Find where the given text appears and provide that cell's center as [X, Y] coordinate. 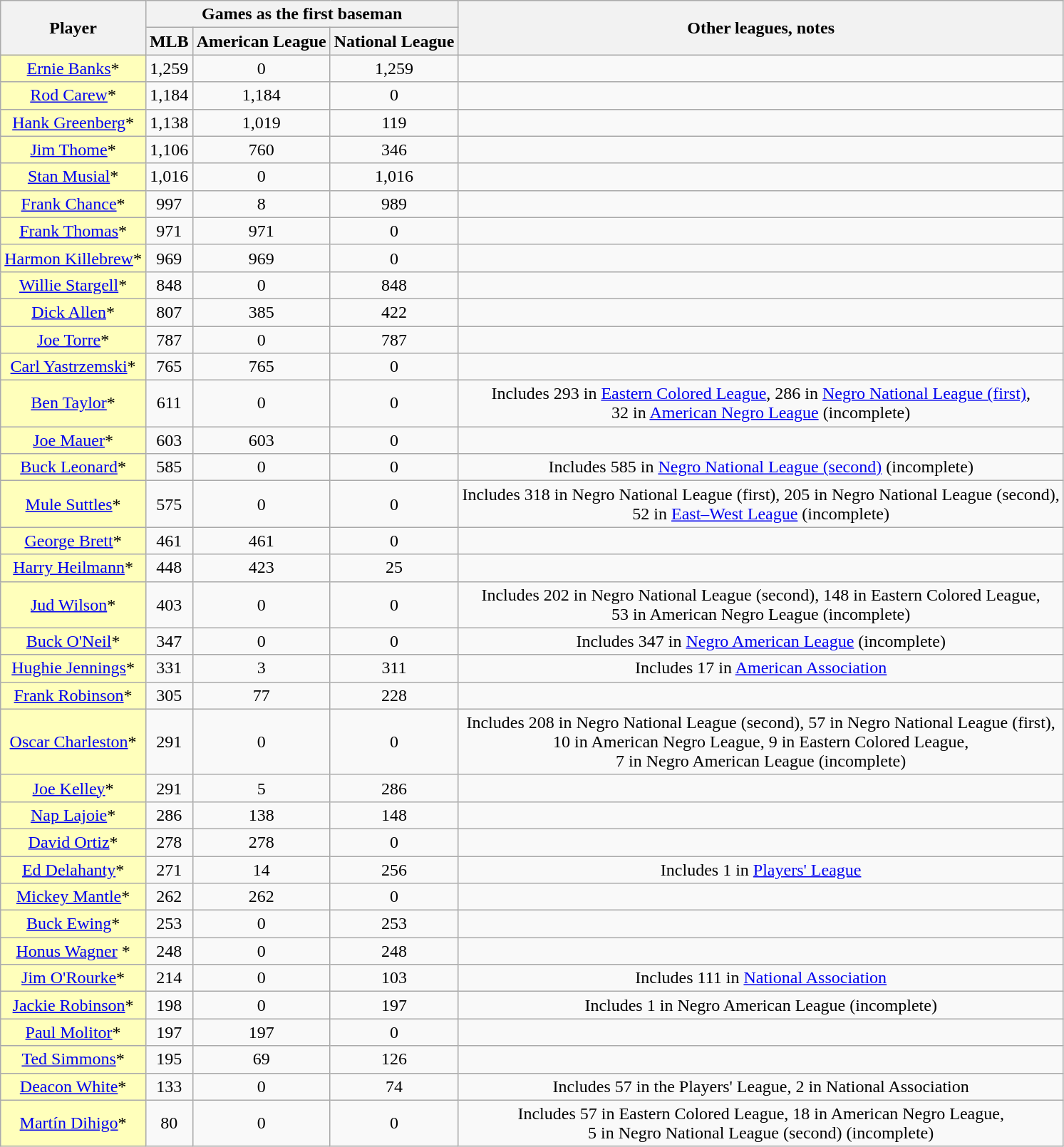
Includes 57 in Eastern Colored League, 18 in American Negro League, 5 in Negro National League (second) (incomplete) [761, 1123]
Frank Robinson* [73, 695]
Ben Taylor* [73, 403]
Carl Yastrzemski* [73, 367]
George Brett* [73, 541]
Ted Simmons* [73, 1059]
1,019 [261, 123]
Includes 293 in Eastern Colored League, 286 in Negro National League (first), 32 in American Negro League (incomplete) [761, 403]
Hank Greenberg* [73, 123]
Includes 202 in Negro National League (second), 148 in Eastern Colored League, 53 in American Negro League (incomplete) [761, 604]
311 [394, 668]
Player [73, 28]
8 [261, 204]
Stan Musial* [73, 177]
422 [394, 312]
74 [394, 1086]
103 [394, 978]
National League [394, 41]
Ed Delahanty* [73, 870]
1,106 [169, 150]
David Ortiz* [73, 842]
989 [394, 204]
77 [261, 695]
3 [261, 668]
Frank Thomas* [73, 231]
Ernie Banks* [73, 68]
228 [394, 695]
25 [394, 568]
American League [261, 41]
Buck Leonard* [73, 467]
Mickey Mantle* [73, 897]
Includes 347 in Negro American League (incomplete) [761, 641]
575 [169, 504]
Includes 111 in National Association [761, 978]
69 [261, 1059]
214 [169, 978]
MLB [169, 41]
Nap Lajoie* [73, 815]
Frank Chance* [73, 204]
Martín Dihigo* [73, 1123]
Oscar Charleston* [73, 742]
138 [261, 815]
Buck Ewing* [73, 924]
1,138 [169, 123]
331 [169, 668]
Games as the first baseman [302, 14]
Joe Kelley* [73, 788]
195 [169, 1059]
198 [169, 1005]
Jud Wilson* [73, 604]
347 [169, 641]
Paul Molitor* [73, 1032]
126 [394, 1059]
14 [261, 870]
807 [169, 312]
305 [169, 695]
448 [169, 568]
611 [169, 403]
Honus Wagner * [73, 951]
Includes 17 in American Association [761, 668]
5 [261, 788]
Hughie Jennings* [73, 668]
Other leagues, notes [761, 28]
119 [394, 123]
Willie Stargell* [73, 285]
Joe Mauer* [73, 440]
403 [169, 604]
148 [394, 815]
133 [169, 1086]
Buck O'Neil* [73, 641]
997 [169, 204]
Includes 585 in Negro National League (second) (incomplete) [761, 467]
80 [169, 1123]
385 [261, 312]
Includes 1 in Negro American League (incomplete) [761, 1005]
585 [169, 467]
256 [394, 870]
Jim Thome* [73, 150]
Harry Heilmann* [73, 568]
Joe Torre* [73, 340]
Includes 57 in the Players' League, 2 in National Association [761, 1086]
Deacon White* [73, 1086]
Harmon Killebrew* [73, 258]
Includes 1 in Players' League [761, 870]
Jackie Robinson* [73, 1005]
Mule Suttles* [73, 504]
Rod Carew* [73, 95]
271 [169, 870]
Dick Allen* [73, 312]
Includes 318 in Negro National League (first), 205 in Negro National League (second), 52 in East–West League (incomplete) [761, 504]
423 [261, 568]
346 [394, 150]
760 [261, 150]
Jim O'Rourke* [73, 978]
